Output the [x, y] coordinate of the center of the cell containing the given text.  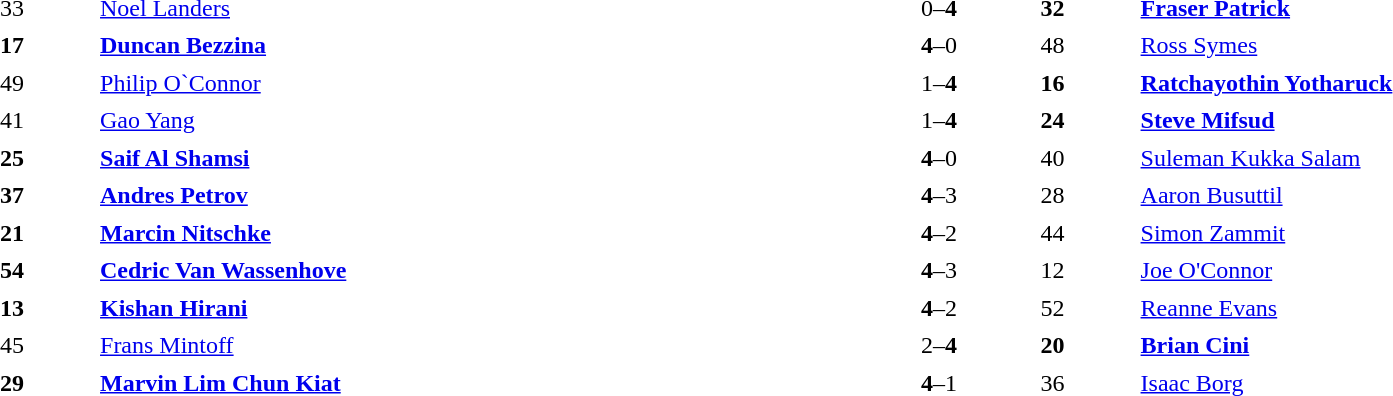
Duncan Bezzina [469, 45]
Frans Mintoff [469, 345]
16 [1086, 83]
28 [1086, 195]
Andres Petrov [469, 195]
12 [1086, 271]
Kishan Hirani [469, 308]
Philip O`Connor [469, 83]
Cedric Van Wassenhove [469, 271]
2–4 [938, 345]
40 [1086, 158]
24 [1086, 121]
20 [1086, 345]
Marcin Nitschke [469, 233]
Gao Yang [469, 121]
48 [1086, 45]
52 [1086, 308]
Saif Al Shamsi [469, 158]
44 [1086, 233]
